Extract the [x, y] coordinate from the center of the cell holding the provided text.  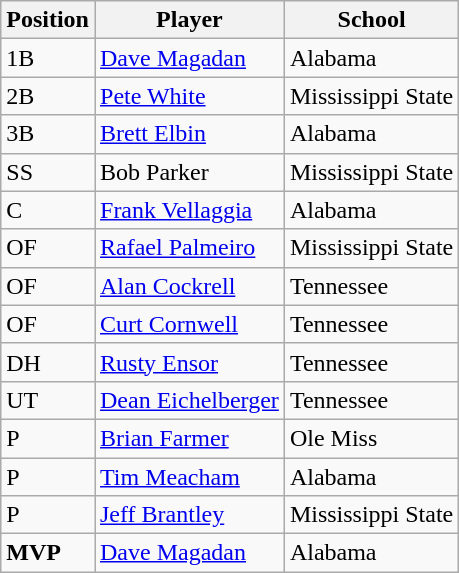
Alan Cockrell [189, 286]
Frank Vellaggia [189, 210]
Brett Elbin [189, 134]
School [371, 20]
Brian Farmer [189, 438]
2B [48, 96]
Rusty Ensor [189, 362]
UT [48, 400]
Player [189, 20]
Rafael Palmeiro [189, 248]
Position [48, 20]
MVP [48, 553]
Tim Meacham [189, 477]
Curt Cornwell [189, 324]
1B [48, 58]
SS [48, 172]
3B [48, 134]
Pete White [189, 96]
C [48, 210]
Dean Eichelberger [189, 400]
Bob Parker [189, 172]
Jeff Brantley [189, 515]
Ole Miss [371, 438]
DH [48, 362]
